Identify which cell holds the provided text, then report its (X, Y) central coordinate. 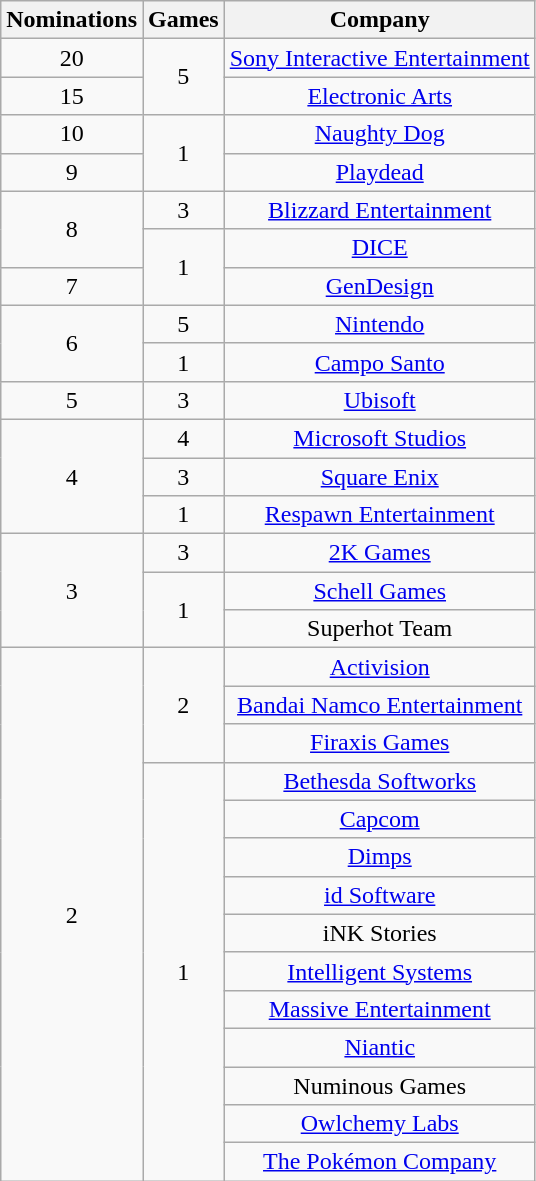
Electronic Arts (380, 96)
10 (72, 134)
Nominations (72, 20)
7 (72, 286)
Respawn Entertainment (380, 515)
Activision (380, 667)
Naughty Dog (380, 134)
Intelligent Systems (380, 971)
Superhot Team (380, 629)
Dimps (380, 857)
Capcom (380, 819)
Company (380, 20)
DICE (380, 248)
id Software (380, 895)
Bethesda Softworks (380, 781)
8 (72, 229)
Campo Santo (380, 362)
Niantic (380, 1047)
The Pokémon Company (380, 1162)
Numinous Games (380, 1085)
15 (72, 96)
Owlchemy Labs (380, 1124)
Firaxis Games (380, 743)
Massive Entertainment (380, 1009)
Nintendo (380, 324)
GenDesign (380, 286)
Games (183, 20)
Sony Interactive Entertainment (380, 58)
Playdead (380, 172)
Ubisoft (380, 400)
20 (72, 58)
Bandai Namco Entertainment (380, 705)
Blizzard Entertainment (380, 210)
iNK Stories (380, 933)
6 (72, 343)
2K Games (380, 553)
Schell Games (380, 591)
9 (72, 172)
Microsoft Studios (380, 438)
Square Enix (380, 477)
